Find where the given text appears and provide that cell's center as (x, y) coordinate. 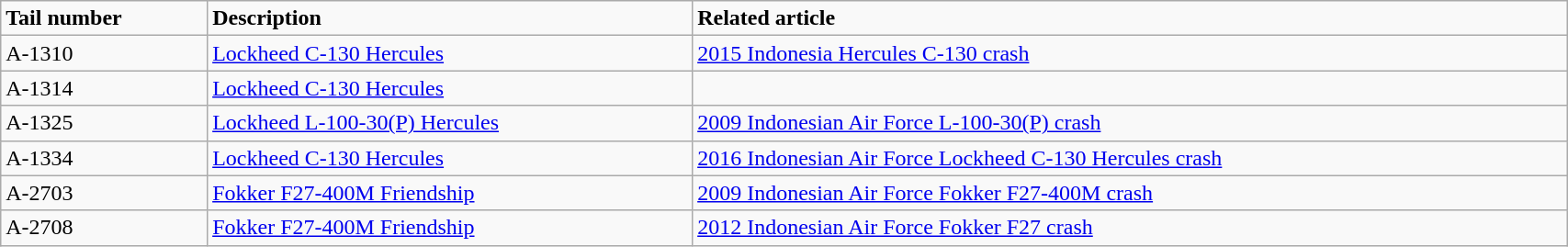
Tail number (105, 18)
A-1314 (105, 88)
A-2708 (105, 228)
2012 Indonesian Air Force Fokker F27 crash (1130, 228)
Lockheed L-100-30(P) Hercules (450, 123)
2015 Indonesia Hercules C-130 crash (1130, 53)
2009 Indonesian Air Force Fokker F27-400M crash (1130, 193)
Description (450, 18)
A-2703 (105, 193)
2016 Indonesian Air Force Lockheed C-130 Hercules crash (1130, 158)
Related article (1130, 18)
A-1334 (105, 158)
A-1310 (105, 53)
2009 Indonesian Air Force L-100-30(P) crash (1130, 123)
A-1325 (105, 123)
